Pinpoint the cell where the given text exists, returning its [x, y] midpoint coordinate. 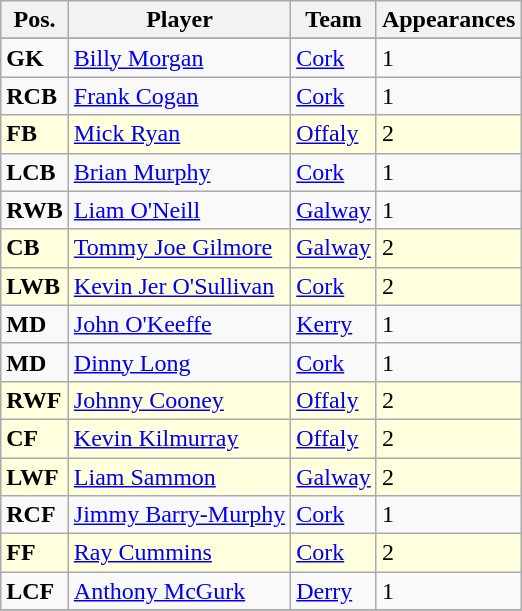
Jimmy Barry-Murphy [179, 515]
John O'Keeffe [179, 324]
RWB [35, 210]
LCF [35, 591]
Frank Cogan [179, 96]
RCB [35, 96]
Liam Sammon [179, 477]
GK [35, 58]
Kevin Kilmurray [179, 438]
Ray Cummins [179, 553]
FB [35, 134]
LWF [35, 477]
Team [334, 20]
Brian Murphy [179, 172]
Kerry [334, 324]
Player [179, 20]
CF [35, 438]
Johnny Cooney [179, 400]
Anthony McGurk [179, 591]
Mick Ryan [179, 134]
Liam O'Neill [179, 210]
Derry [334, 591]
LWB [35, 286]
Tommy Joe Gilmore [179, 248]
RCF [35, 515]
Pos. [35, 20]
Kevin Jer O'Sullivan [179, 286]
Appearances [448, 20]
Dinny Long [179, 362]
RWF [35, 400]
LCB [35, 172]
FF [35, 553]
CB [35, 248]
Billy Morgan [179, 58]
